Capture the cell that displays the provided text and extract its [X, Y] central coordinate. 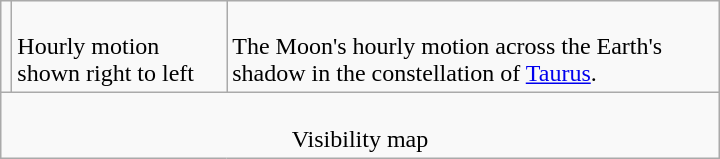
Visibility map [360, 126]
The Moon's hourly motion across the Earth's shadow in the constellation of Taurus. [474, 47]
Hourly motion shown right to left [120, 47]
